Extract the [x, y] coordinate from the center of the cell holding the provided text.  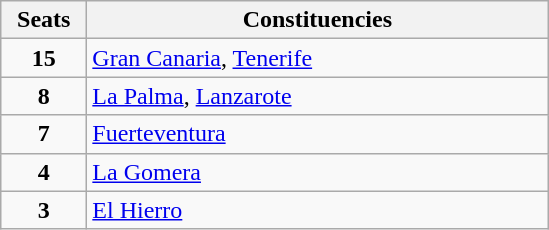
15 [44, 58]
El Hierro [318, 210]
Constituencies [318, 20]
7 [44, 134]
La Gomera [318, 172]
Seats [44, 20]
Gran Canaria, Tenerife [318, 58]
La Palma, Lanzarote [318, 96]
8 [44, 96]
3 [44, 210]
Fuerteventura [318, 134]
4 [44, 172]
